Determine the (X, Y) coordinate at the center of the cell enclosing the given text.  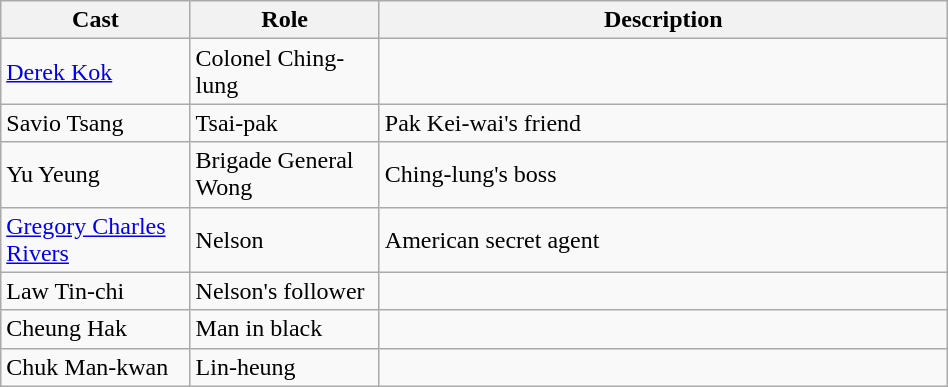
Cheung Hak (96, 329)
Nelson (284, 240)
American secret agent (663, 240)
Colonel Ching-lung (284, 72)
Tsai-pak (284, 123)
Gregory Charles Rivers (96, 240)
Pak Kei-wai's friend (663, 123)
Savio Tsang (96, 123)
Role (284, 20)
Derek Kok (96, 72)
Brigade General Wong (284, 174)
Lin-heung (284, 367)
Man in black (284, 329)
Cast (96, 20)
Chuk Man-kwan (96, 367)
Nelson's follower (284, 291)
Law Tin-chi (96, 291)
Description (663, 20)
Yu Yeung (96, 174)
Ching-lung's boss (663, 174)
